Pinpoint the cell where the given text exists, returning its [x, y] midpoint coordinate. 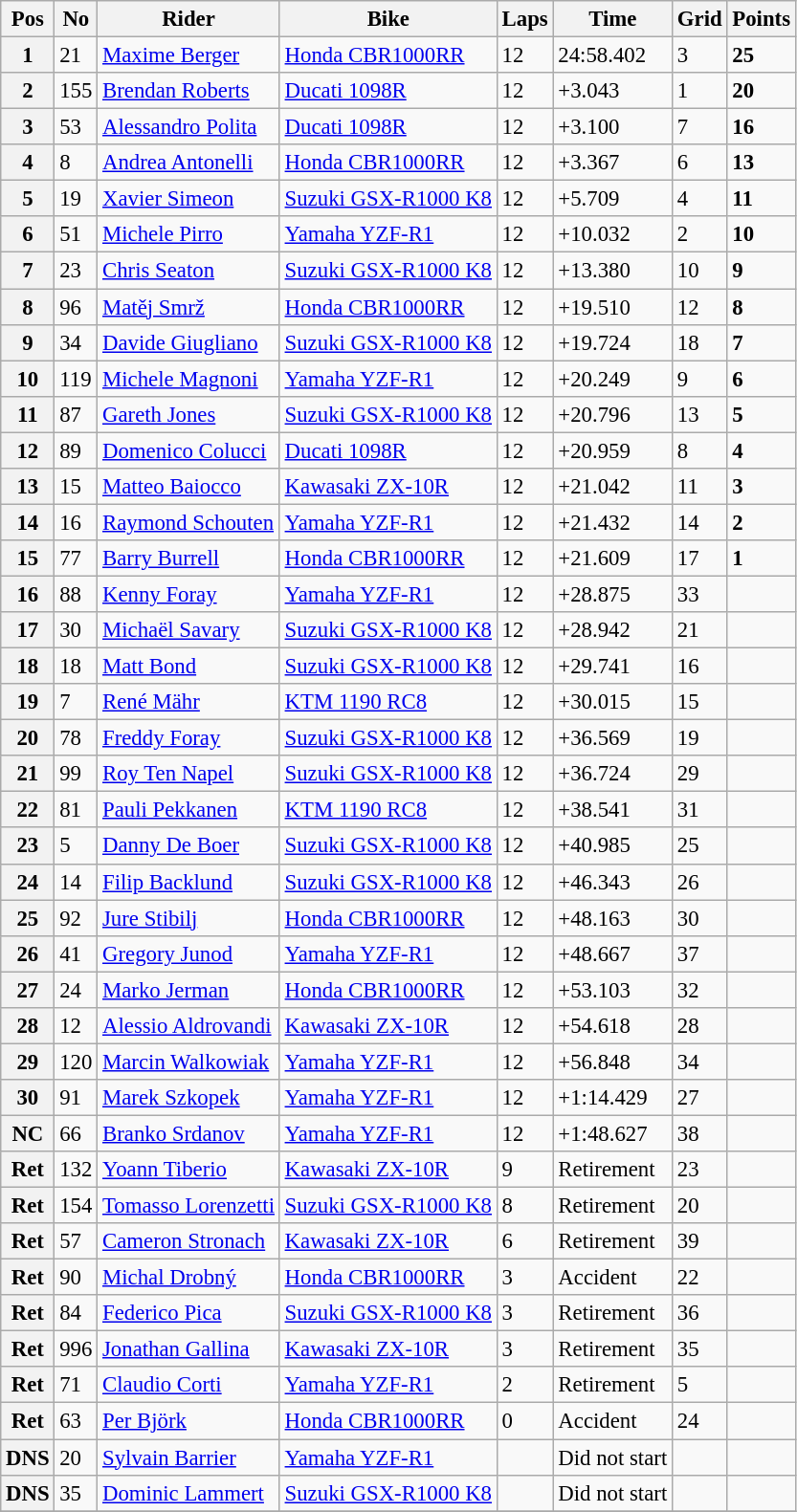
Claudio Corti [189, 1386]
+21.609 [612, 559]
Michele Pirro [189, 234]
Points [762, 19]
32 [700, 990]
Freddy Foray [189, 738]
+30.015 [612, 702]
Gregory Junod [189, 953]
120 [77, 1062]
37 [700, 953]
Matt Bond [189, 667]
Bike [388, 19]
+19.510 [612, 307]
Matěj Smrž [189, 307]
Roy Ten Napel [189, 774]
+53.103 [612, 990]
+3.100 [612, 127]
+36.569 [612, 738]
119 [77, 379]
Matteo Baiocco [189, 487]
89 [77, 450]
84 [77, 1313]
996 [77, 1349]
91 [77, 1098]
154 [77, 1206]
31 [700, 810]
66 [77, 1133]
+46.343 [612, 882]
Andrea Antonelli [189, 163]
96 [77, 307]
57 [77, 1241]
+1:48.627 [612, 1133]
+1:14.429 [612, 1098]
Federico Pica [189, 1313]
Chris Seaton [189, 271]
Xavier Simeon [189, 199]
+20.796 [612, 414]
132 [77, 1170]
No [77, 19]
+56.848 [612, 1062]
Time [612, 19]
Marcin Walkowiak [189, 1062]
36 [700, 1313]
Michaël Savary [189, 630]
Filip Backlund [189, 882]
78 [77, 738]
+28.875 [612, 594]
NC [28, 1133]
99 [77, 774]
51 [77, 234]
Marek Szkopek [189, 1098]
Grid [700, 19]
Jonathan Gallina [189, 1349]
René Mähr [189, 702]
Pos [28, 19]
+48.163 [612, 918]
+20.249 [612, 379]
+38.541 [612, 810]
155 [77, 91]
+19.724 [612, 342]
87 [77, 414]
63 [77, 1421]
Sylvain Barrier [189, 1457]
Yoann Tiberio [189, 1170]
92 [77, 918]
71 [77, 1386]
33 [700, 594]
81 [77, 810]
88 [77, 594]
77 [77, 559]
+13.380 [612, 271]
Danny De Boer [189, 846]
Pauli Pekkanen [189, 810]
Cameron Stronach [189, 1241]
Kenny Foray [189, 594]
39 [700, 1241]
+40.985 [612, 846]
Jure Stibilj [189, 918]
Raymond Schouten [189, 522]
+36.724 [612, 774]
Dominic Lammert [189, 1493]
+29.741 [612, 667]
38 [700, 1133]
+28.942 [612, 630]
Laps [524, 19]
Per Björk [189, 1421]
Alessandro Polita [189, 127]
+10.032 [612, 234]
Michal Drobný [189, 1278]
41 [77, 953]
Michele Magnoni [189, 379]
24:58.402 [612, 55]
+5.709 [612, 199]
90 [77, 1278]
+48.667 [612, 953]
+21.042 [612, 487]
+21.432 [612, 522]
+3.367 [612, 163]
0 [524, 1421]
Maxime Berger [189, 55]
Alessio Aldrovandi [189, 1026]
53 [77, 127]
Domenico Colucci [189, 450]
Gareth Jones [189, 414]
+20.959 [612, 450]
Brendan Roberts [189, 91]
Rider [189, 19]
Tomasso Lorenzetti [189, 1206]
Marko Jerman [189, 990]
+54.618 [612, 1026]
Branko Srdanov [189, 1133]
+3.043 [612, 91]
Davide Giugliano [189, 342]
Barry Burrell [189, 559]
